Pinpoint the cell where the given text exists, returning its [x, y] midpoint coordinate. 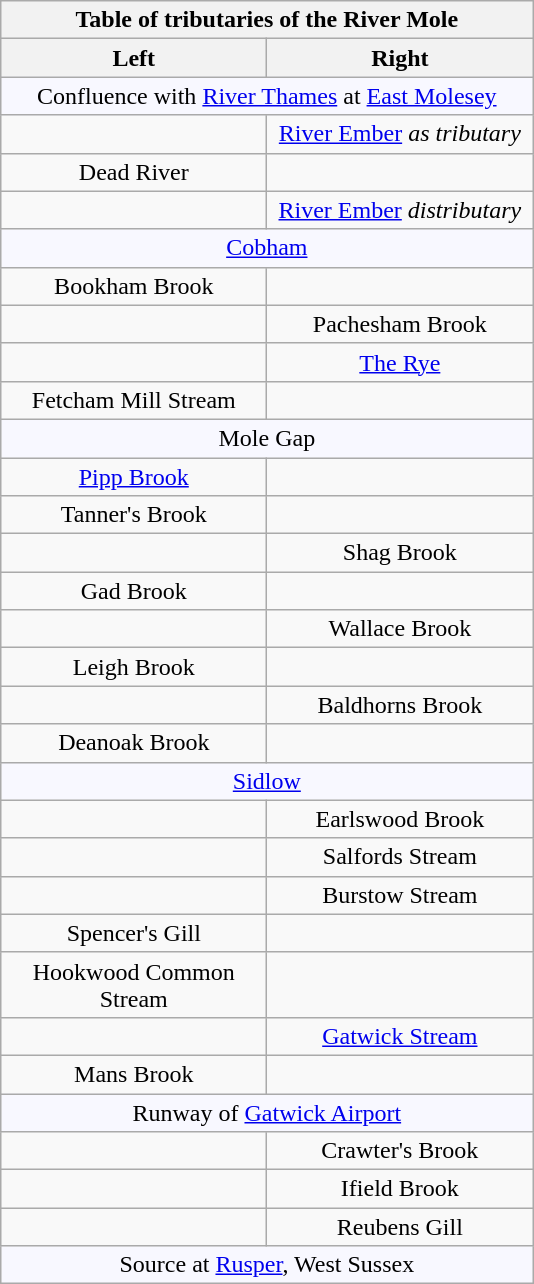
Confluence with River Thames at East Molesey [267, 96]
Ifield Brook [400, 1189]
Tanner's Brook [134, 515]
Sidlow [267, 781]
Hookwood Common Stream [134, 984]
Leigh Brook [134, 667]
Shag Brook [400, 553]
Gatwick Stream [400, 1036]
Earlswood Brook [400, 819]
Burstow Stream [400, 895]
Dead River [134, 172]
Left [134, 58]
The Rye [400, 362]
River Ember as tributary [400, 134]
Runway of Gatwick Airport [267, 1113]
Source at Rusper, West Sussex [267, 1265]
Mans Brook [134, 1074]
Spencer's Gill [134, 933]
Cobham [267, 248]
Table of tributaries of the River Mole [267, 20]
Fetcham Mill Stream [134, 400]
Bookham Brook [134, 286]
Pachesham Brook [400, 324]
Reubens Gill [400, 1227]
Gad Brook [134, 591]
Deanoak Brook [134, 743]
Pipp Brook [134, 477]
Mole Gap [267, 438]
Salfords Stream [400, 857]
Wallace Brook [400, 629]
Crawter's Brook [400, 1151]
Baldhorns Brook [400, 705]
River Ember distributary [400, 210]
Right [400, 58]
